Extract the (X, Y) coordinate from the center of the cell holding the provided text.  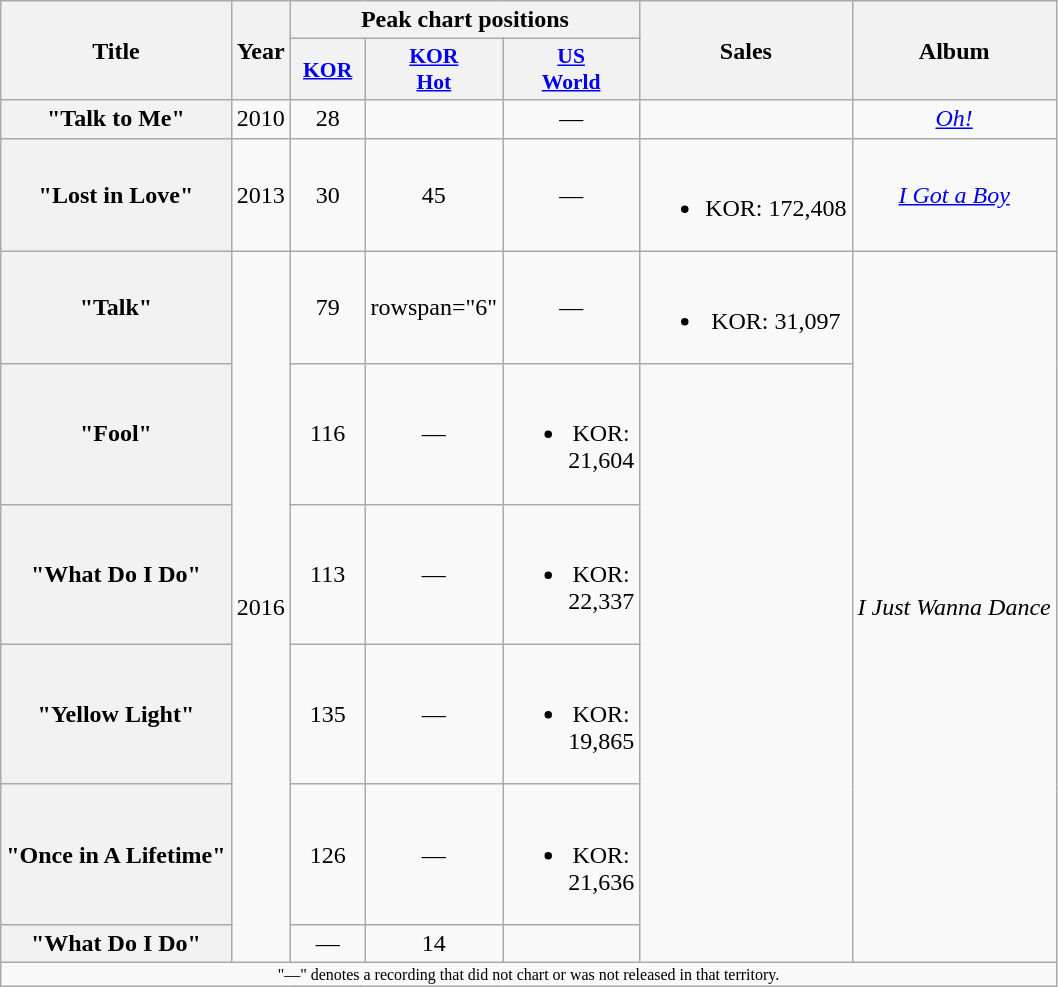
"Once in A Lifetime" (116, 854)
"Fool" (116, 434)
Title (116, 50)
KOR: 21,636 (572, 854)
I Got a Boy (954, 194)
"Lost in Love" (116, 194)
KORHot (434, 70)
Oh! (954, 119)
"Yellow Light" (116, 714)
KOR (328, 70)
28 (328, 119)
Album (954, 50)
135 (328, 714)
126 (328, 854)
"—" denotes a recording that did not chart or was not released in that territory. (528, 974)
USWorld (572, 70)
I Just Wanna Dance (954, 606)
Sales (746, 50)
KOR: 31,097 (746, 308)
"Talk to Me" (116, 119)
2010 (260, 119)
KOR: 19,865 (572, 714)
45 (434, 194)
KOR: 172,408 (746, 194)
"Talk" (116, 308)
113 (328, 574)
KOR: 22,337 (572, 574)
79 (328, 308)
Year (260, 50)
rowspan="6" (434, 308)
30 (328, 194)
Peak chart positions (464, 20)
KOR: 21,604 (572, 434)
2013 (260, 194)
116 (328, 434)
2016 (260, 606)
14 (434, 943)
